Provide the (X, Y) coordinate of the cell's center where the given text is located.  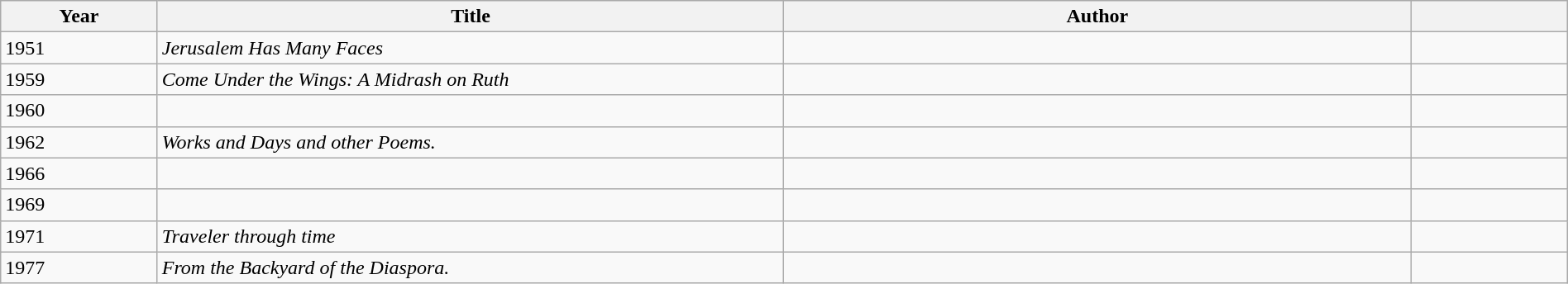
1971 (79, 236)
Author (1097, 17)
1966 (79, 173)
Come Under the Wings: A Midrash on Ruth (471, 79)
1959 (79, 79)
Title (471, 17)
Traveler through time (471, 236)
From the Backyard of the Diaspora. (471, 267)
1969 (79, 205)
Works and Days and other Poems. (471, 142)
1962 (79, 142)
1960 (79, 111)
1951 (79, 48)
Jerusalem Has Many Faces (471, 48)
Year (79, 17)
1977 (79, 267)
